Provide the [X, Y] coordinate of the cell's center where the given text is located.  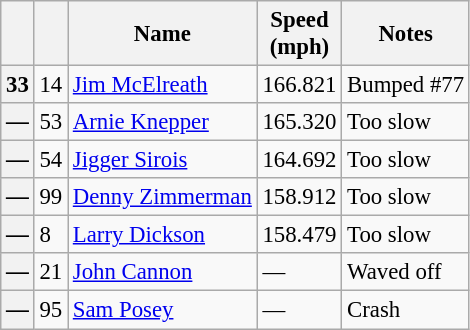
Arnie Knepper [163, 122]
John Cannon [163, 273]
165.320 [300, 122]
99 [50, 197]
Denny Zimmerman [163, 197]
54 [50, 160]
Speed(mph) [300, 34]
164.692 [300, 160]
Notes [406, 34]
14 [50, 85]
21 [50, 273]
Name [163, 34]
8 [50, 235]
Larry Dickson [163, 235]
Sam Posey [163, 310]
Crash [406, 310]
33 [18, 85]
Waved off [406, 273]
95 [50, 310]
158.479 [300, 235]
53 [50, 122]
Jim McElreath [163, 85]
158.912 [300, 197]
166.821 [300, 85]
Bumped #77 [406, 85]
Jigger Sirois [163, 160]
